Return the [X, Y] coordinate for the center point of the cell that contains the specified text.  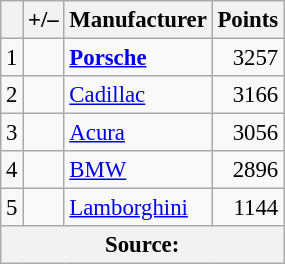
Manufacturer [138, 20]
BMW [138, 170]
+/– [44, 20]
1144 [248, 208]
4 [12, 170]
Cadillac [138, 95]
2896 [248, 170]
Acura [138, 133]
Porsche [138, 58]
3056 [248, 133]
5 [12, 208]
Points [248, 20]
Source: [142, 245]
Lamborghini [138, 208]
3 [12, 133]
3257 [248, 58]
2 [12, 95]
1 [12, 58]
3166 [248, 95]
